From the cell containing the given text, extract its center point as (x, y) coordinate. 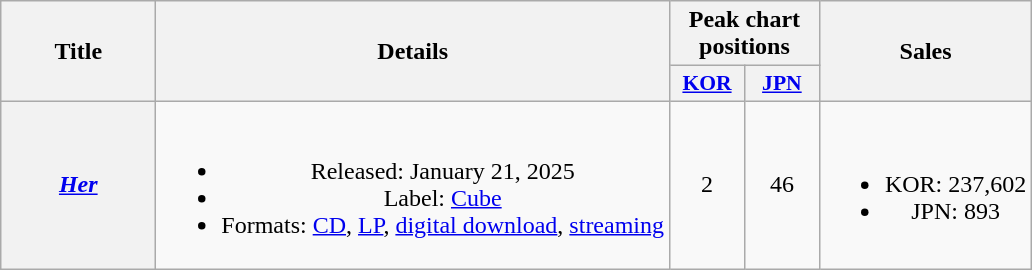
Sales (925, 52)
Her (78, 184)
Released: January 21, 2025Label: CubeFormats: CD, LP, digital download, streaming (413, 184)
KOR (708, 84)
JPN (782, 84)
Title (78, 52)
Details (413, 52)
2 (708, 184)
KOR: 237,602JPN: 893 (925, 184)
46 (782, 184)
Peak chart positions (745, 34)
